Detect which cell encompasses the target text, then output its (X, Y) center coordinate. 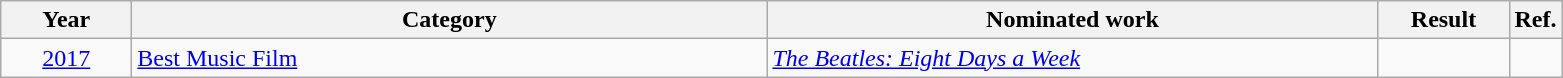
Ref. (1536, 20)
Best Music Film (450, 58)
Category (450, 20)
Result (1444, 20)
2017 (66, 58)
Year (66, 20)
The Beatles: Eight Days a Week (1072, 58)
Nominated work (1072, 20)
